Search for the cell housing the specified text and yield its [X, Y] center coordinate. 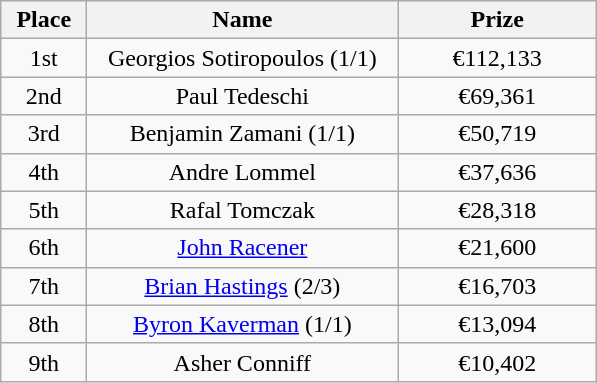
Asher Conniff [242, 362]
John Racener [242, 248]
Benjamin Zamani (1/1) [242, 134]
7th [44, 286]
5th [44, 210]
€50,719 [498, 134]
€21,600 [498, 248]
Paul Tedeschi [242, 96]
9th [44, 362]
Andre Lommel [242, 172]
€13,094 [498, 324]
Prize [498, 20]
Name [242, 20]
€10,402 [498, 362]
Byron Kaverman (1/1) [242, 324]
Georgios Sotiropoulos (1/1) [242, 58]
8th [44, 324]
€37,636 [498, 172]
2nd [44, 96]
€28,318 [498, 210]
6th [44, 248]
3rd [44, 134]
€69,361 [498, 96]
1st [44, 58]
4th [44, 172]
Brian Hastings (2/3) [242, 286]
€16,703 [498, 286]
€112,133 [498, 58]
Rafal Tomczak [242, 210]
Place [44, 20]
